Output the (X, Y) coordinate of the center of the cell containing the given text.  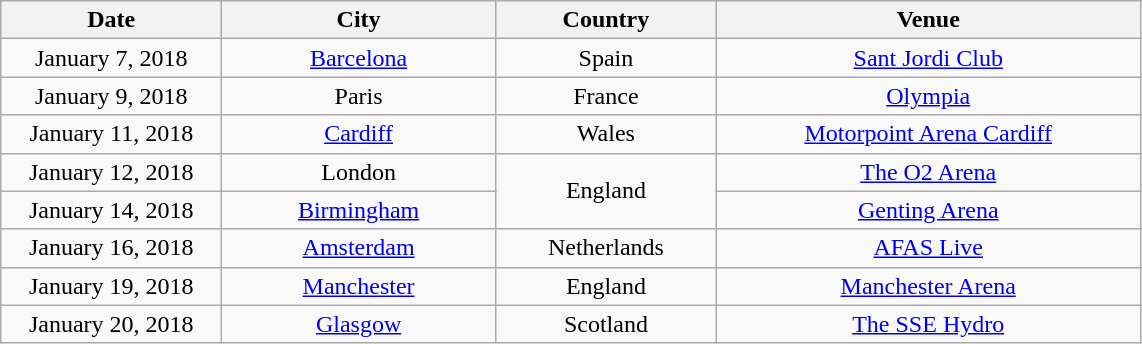
Wales (606, 134)
City (359, 20)
Glasgow (359, 324)
January 12, 2018 (112, 172)
January 7, 2018 (112, 58)
January 9, 2018 (112, 96)
Olympia (928, 96)
Spain (606, 58)
Scotland (606, 324)
Venue (928, 20)
Country (606, 20)
Cardiff (359, 134)
Barcelona (359, 58)
Motorpoint Arena Cardiff (928, 134)
Sant Jordi Club (928, 58)
Genting Arena (928, 210)
Netherlands (606, 248)
The SSE Hydro (928, 324)
Manchester Arena (928, 286)
London (359, 172)
January 11, 2018 (112, 134)
Date (112, 20)
Paris (359, 96)
Birmingham (359, 210)
January 20, 2018 (112, 324)
AFAS Live (928, 248)
January 14, 2018 (112, 210)
January 16, 2018 (112, 248)
France (606, 96)
Amsterdam (359, 248)
January 19, 2018 (112, 286)
The O2 Arena (928, 172)
Manchester (359, 286)
